Find where the given text appears and provide that cell's center as [X, Y] coordinate. 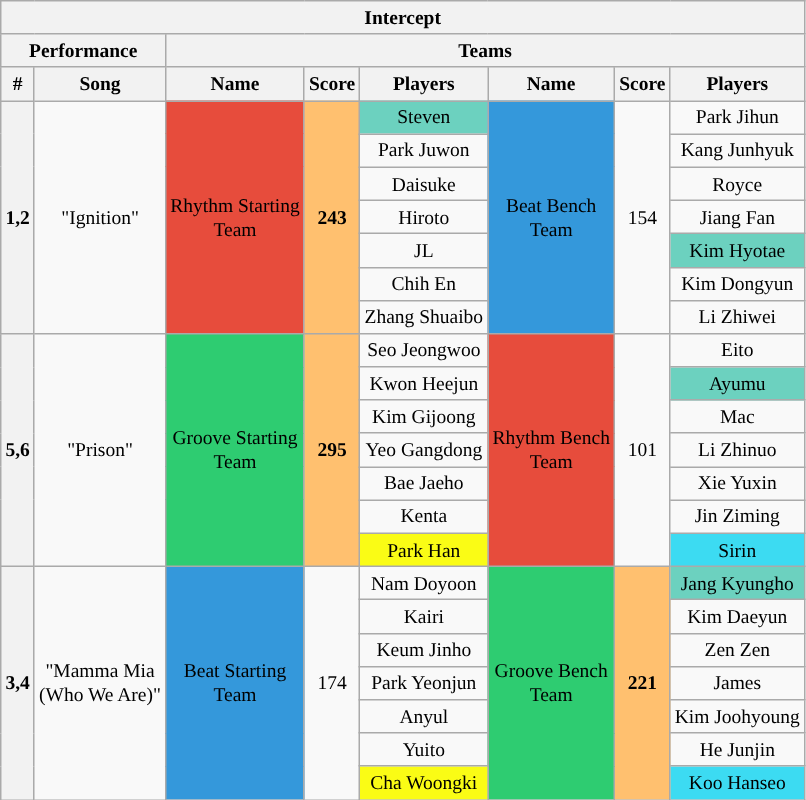
Kim Hyotae [737, 250]
Sirin [737, 550]
174 [332, 684]
Cha Woongki [424, 782]
1,2 [18, 218]
Park Jihun [737, 118]
Koo Hanseo [737, 782]
Chih En [424, 284]
Rhythm StartingTeam [236, 218]
Jin Ziming [737, 516]
Zen Zen [737, 650]
Li Zhiwei [737, 316]
Steven [424, 118]
"Prison" [100, 450]
295 [332, 450]
Anyul [424, 716]
Kang Junhyuk [737, 150]
Yuito [424, 750]
Rhythm Bench Team [552, 450]
Park Han [424, 550]
Beat StartingTeam [236, 684]
Nam Doyoon [424, 584]
Jang Kyungho [737, 584]
Ayumu [737, 384]
Groove StartingTeam [236, 450]
Mac [737, 416]
Kim Joohyoung [737, 716]
221 [643, 684]
Teams [486, 50]
Intercept [403, 18]
Li Zhinuo [737, 450]
Park Juwon [424, 150]
Kairi [424, 616]
Hiroto [424, 216]
Royce [737, 184]
He Junjin [737, 750]
# [18, 84]
Eito [737, 350]
Kim Dongyun [737, 284]
5,6 [18, 450]
Park Yeonjun [424, 682]
3,4 [18, 684]
Song [100, 84]
James [737, 682]
Performance [84, 50]
Daisuke [424, 184]
"Mamma Mia (Who We Are)" [100, 684]
Kim Gijoong [424, 416]
Yeo Gangdong [424, 450]
Xie Yuxin [737, 484]
243 [332, 218]
Bae Jaeho [424, 484]
Kwon Heejun [424, 384]
Kim Daeyun [737, 616]
Beat BenchTeam [552, 218]
Kenta [424, 516]
Keum Jinho [424, 650]
101 [643, 450]
Groove BenchTeam [552, 684]
Zhang Shuaibo [424, 316]
Jiang Fan [737, 216]
154 [643, 218]
Seo Jeongwoo [424, 350]
"Ignition" [100, 218]
JL [424, 250]
